Detect which cell encompasses the target text, then output its [X, Y] center coordinate. 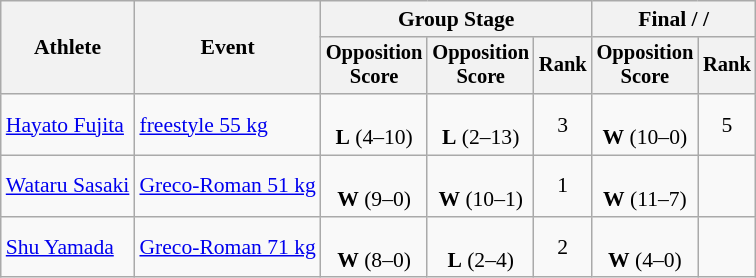
W (8–0) [374, 248]
L (2–13) [480, 124]
W (11–7) [646, 186]
Final / / [674, 19]
Greco-Roman 51 kg [227, 186]
L (4–10) [374, 124]
Event [227, 48]
Wataru Sasaki [68, 186]
W (10–1) [480, 186]
Greco-Roman 71 kg [227, 248]
Athlete [68, 48]
W (9–0) [374, 186]
Shu Yamada [68, 248]
1 [563, 186]
Group Stage [456, 19]
3 [563, 124]
W (10–0) [646, 124]
2 [563, 248]
W (4–0) [646, 248]
freestyle 55 kg [227, 124]
Hayato Fujita [68, 124]
L (2–4) [480, 248]
5 [727, 124]
